Detect which cell encompasses the target text, then output its [x, y] center coordinate. 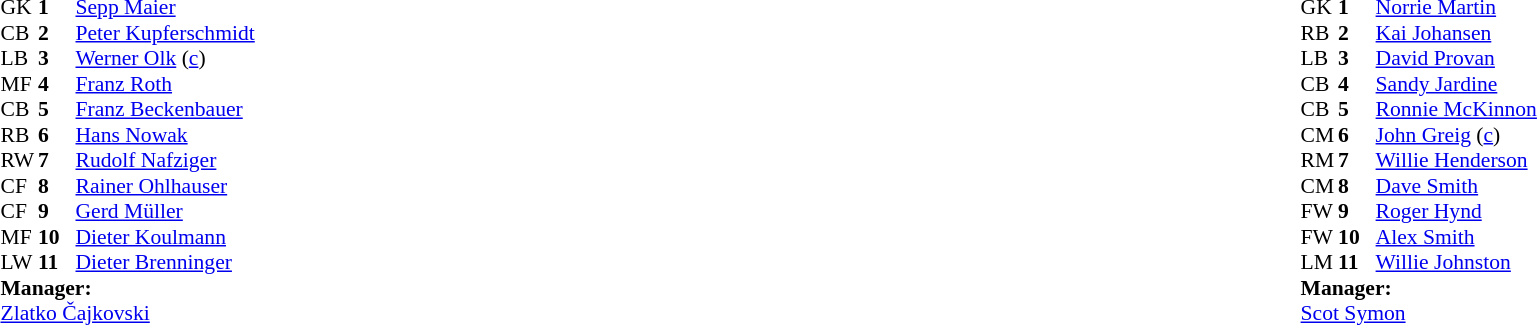
John Greig (c) [1456, 135]
Willie Johnston [1456, 263]
RM [1320, 161]
Werner Olk (c) [166, 59]
Sandy Jardine [1456, 84]
Roger Hynd [1456, 211]
Franz Roth [166, 84]
Dieter Brenninger [166, 263]
Ronnie McKinnon [1456, 109]
Kai Johansen [1456, 33]
Hans Nowak [166, 135]
David Provan [1456, 59]
Dieter Koulmann [166, 237]
Dave Smith [1456, 186]
Gerd Müller [166, 211]
Peter Kupferschmidt [166, 33]
Alex Smith [1456, 237]
LM [1320, 263]
Rudolf Nafziger [166, 161]
Rainer Ohlhauser [166, 186]
RW [19, 161]
Willie Henderson [1456, 161]
Franz Beckenbauer [166, 109]
LW [19, 263]
